Search for the cell housing the specified text and yield its [X, Y] center coordinate. 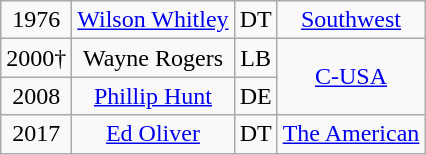
2000† [36, 58]
2017 [36, 134]
Southwest [351, 20]
1976 [36, 20]
LB [256, 58]
Wayne Rogers [153, 58]
Phillip Hunt [153, 96]
C-USA [351, 77]
The American [351, 134]
DE [256, 96]
2008 [36, 96]
Wilson Whitley [153, 20]
Ed Oliver [153, 134]
